Output the (X, Y) coordinate of the center of the cell containing the given text.  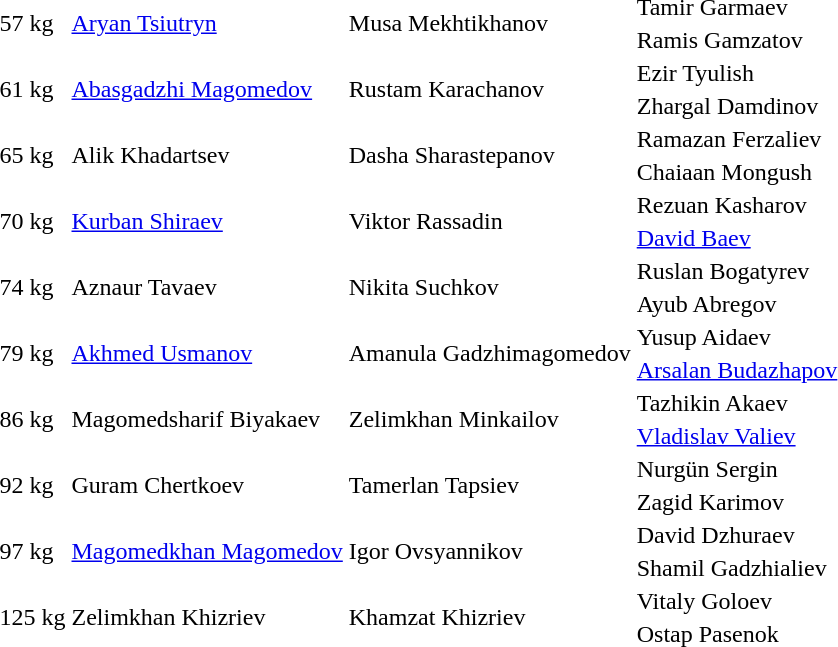
Viktor Rassadin (490, 222)
Amanula Gadzhimagomedov (490, 354)
Tamerlan Tapsiev (490, 486)
Magomedkhan Magomedov (207, 552)
Aznaur Tavaev (207, 288)
Abasgadzhi Magomedov (207, 90)
Zelimkhan Minkailov (490, 420)
Nikita Suchkov (490, 288)
Kurban Shiraev (207, 222)
Dasha Sharastepanov (490, 156)
Alik Khadartsev (207, 156)
Akhmed Usmanov (207, 354)
Magomedsharif Biyakaev (207, 420)
Guram Chertkoev (207, 486)
Igor Ovsyannikov (490, 552)
Rustam Karachanov (490, 90)
